Detect which cell encompasses the target text, then output its [x, y] center coordinate. 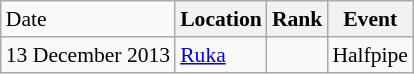
Location [221, 19]
Rank [298, 19]
Event [370, 19]
Date [88, 19]
13 December 2013 [88, 55]
Halfpipe [370, 55]
Ruka [221, 55]
